Search for the cell housing the specified text and yield its [x, y] center coordinate. 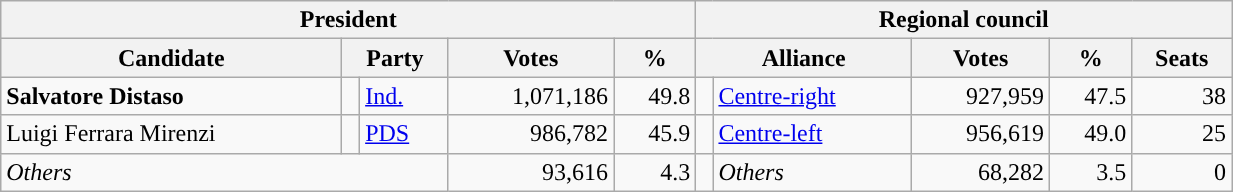
38 [1182, 96]
4.3 [655, 172]
986,782 [531, 134]
0 [1182, 172]
Ind. [404, 96]
Luigi Ferrara Mirenzi [172, 134]
Centre-left [812, 134]
PDS [404, 134]
49.8 [655, 96]
93,616 [531, 172]
49.0 [1091, 134]
3.5 [1091, 172]
President [348, 20]
Party [395, 58]
45.9 [655, 134]
68,282 [981, 172]
25 [1182, 134]
956,619 [981, 134]
Salvatore Distaso [172, 96]
47.5 [1091, 96]
Alliance [804, 58]
Regional council [964, 20]
Centre-right [812, 96]
1,071,186 [531, 96]
Candidate [172, 58]
Seats [1182, 58]
927,959 [981, 96]
